Extract the [X, Y] coordinate from the center of the cell holding the provided text.  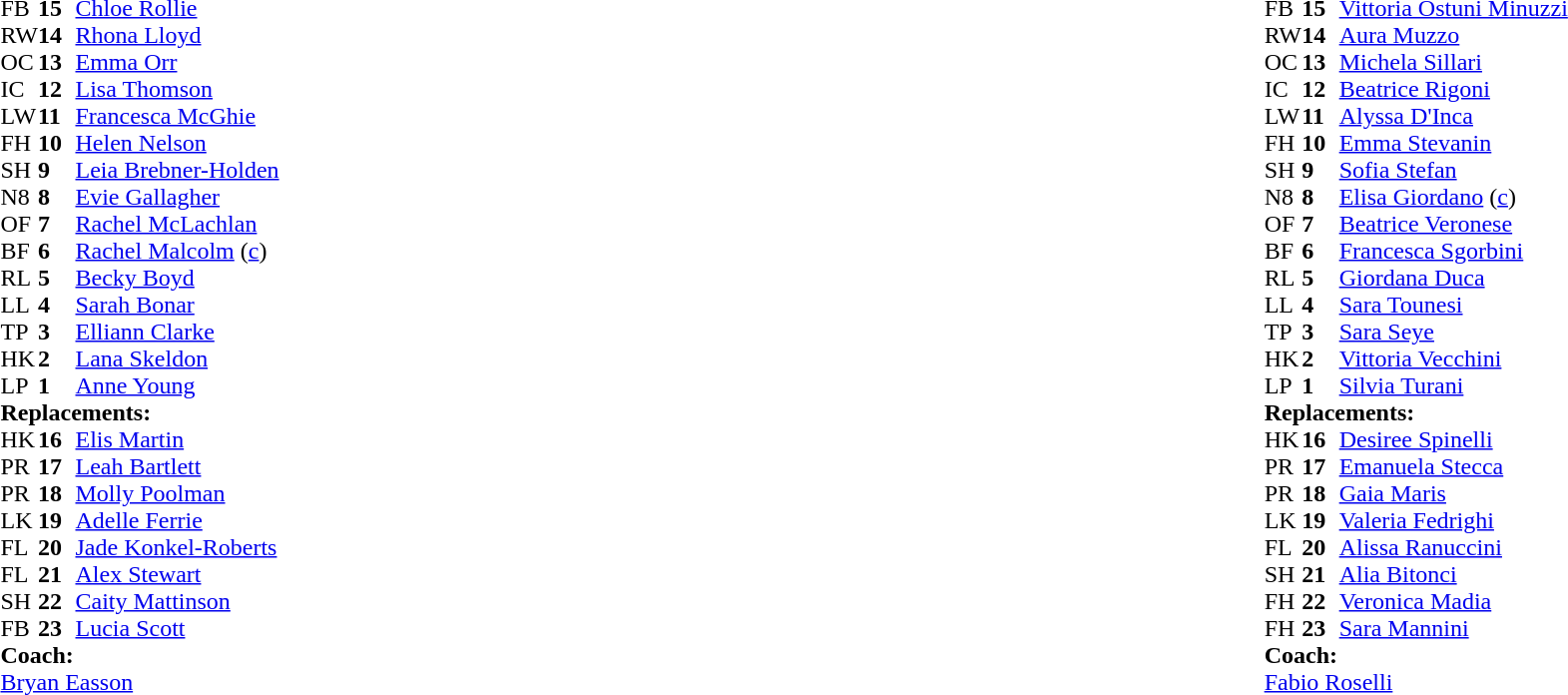
Lisa Thomson [178, 90]
Gaia Maris [1453, 493]
Leah Bartlett [178, 467]
FB [19, 629]
Veronica Madia [1453, 601]
Elliann Clarke [178, 332]
Sarah Bonar [178, 306]
Alyssa D'Inca [1453, 116]
Elis Martin [178, 439]
Becky Boyd [178, 278]
Evie Gallagher [178, 198]
Valeria Fedrighi [1453, 521]
Elisa Giordano (c) [1453, 198]
Giordana Duca [1453, 278]
Francesca Sgorbini [1453, 252]
Lucia Scott [178, 629]
Anne Young [178, 385]
Alissa Ranuccini [1453, 547]
Aura Muzzo [1453, 36]
Desiree Spinelli [1453, 439]
Lana Skeldon [178, 359]
Sofia Stefan [1453, 170]
Michela Sillari [1453, 62]
Emanuela Stecca [1453, 467]
Sara Mannini [1453, 629]
Alia Bitonci [1453, 575]
Rachel McLachlan [178, 224]
Beatrice Rigoni [1453, 90]
Molly Poolman [178, 493]
Sara Seye [1453, 332]
Caity Mattinson [178, 601]
Leia Brebner-Holden [178, 170]
Emma Orr [178, 62]
Rachel Malcolm (c) [178, 252]
Adelle Ferrie [178, 521]
Vittoria Vecchini [1453, 359]
Alex Stewart [178, 575]
Helen Nelson [178, 144]
Rhona Lloyd [178, 36]
Emma Stevanin [1453, 144]
Beatrice Veronese [1453, 224]
Silvia Turani [1453, 385]
Francesca McGhie [178, 116]
Sara Tounesi [1453, 306]
Jade Konkel-Roberts [178, 547]
